From the cell containing the given text, extract its center point as [x, y] coordinate. 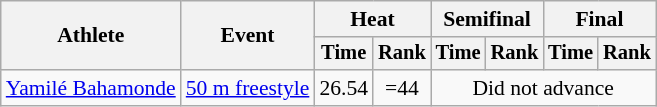
=44 [402, 88]
Final [599, 19]
Event [248, 36]
50 m freestyle [248, 88]
Yamilé Bahamonde [91, 88]
Heat [372, 19]
Did not advance [544, 88]
Athlete [91, 36]
Semifinal [487, 19]
26.54 [344, 88]
